Detect which cell encompasses the target text, then output its (x, y) center coordinate. 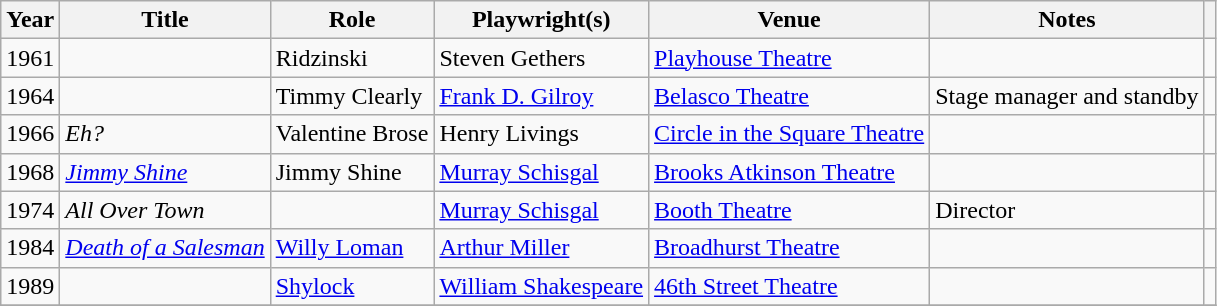
Booth Theatre (790, 210)
Broadhurst Theatre (790, 248)
Willy Loman (352, 248)
Eh? (165, 134)
Timmy Clearly (352, 96)
Ridzinski (352, 58)
Death of a Salesman (165, 248)
Arthur Miller (542, 248)
Role (352, 20)
1974 (30, 210)
Stage manager and standby (1067, 96)
Director (1067, 210)
1966 (30, 134)
Venue (790, 20)
Valentine Brose (352, 134)
Brooks Atkinson Theatre (790, 172)
Notes (1067, 20)
1968 (30, 172)
1964 (30, 96)
46th Street Theatre (790, 286)
Playwright(s) (542, 20)
1989 (30, 286)
Playhouse Theatre (790, 58)
1961 (30, 58)
Henry Livings (542, 134)
Title (165, 20)
1984 (30, 248)
Shylock (352, 286)
Year (30, 20)
William Shakespeare (542, 286)
Belasco Theatre (790, 96)
Circle in the Square Theatre (790, 134)
Frank D. Gilroy (542, 96)
Steven Gethers (542, 58)
All Over Town (165, 210)
